Detect which cell encompasses the target text, then output its (x, y) center coordinate. 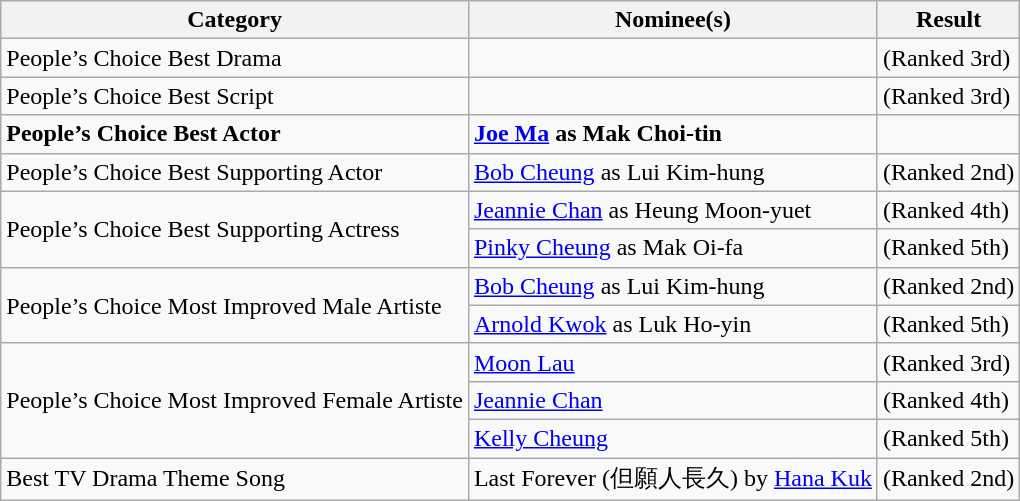
Joe Ma as Mak Choi-tin (672, 134)
Category (235, 20)
People’s Choice Most Improved Male Artiste (235, 305)
Last Forever (但願人長久) by Hana Kuk (672, 480)
Result (948, 20)
Jeannie Chan (672, 400)
Kelly Cheung (672, 438)
People’s Choice Best Actor (235, 134)
Jeannie Chan as Heung Moon-yuet (672, 210)
People’s Choice Best Drama (235, 58)
Pinky Cheung as Mak Oi-fa (672, 248)
People’s Choice Best Script (235, 96)
Moon Lau (672, 362)
People’s Choice Best Supporting Actress (235, 229)
People’s Choice Best Supporting Actor (235, 172)
Nominee(s) (672, 20)
Arnold Kwok as Luk Ho-yin (672, 324)
People’s Choice Most Improved Female Artiste (235, 400)
Best TV Drama Theme Song (235, 480)
